Scan for the cell matching the given text and deliver its [x, y] coordinate at center. 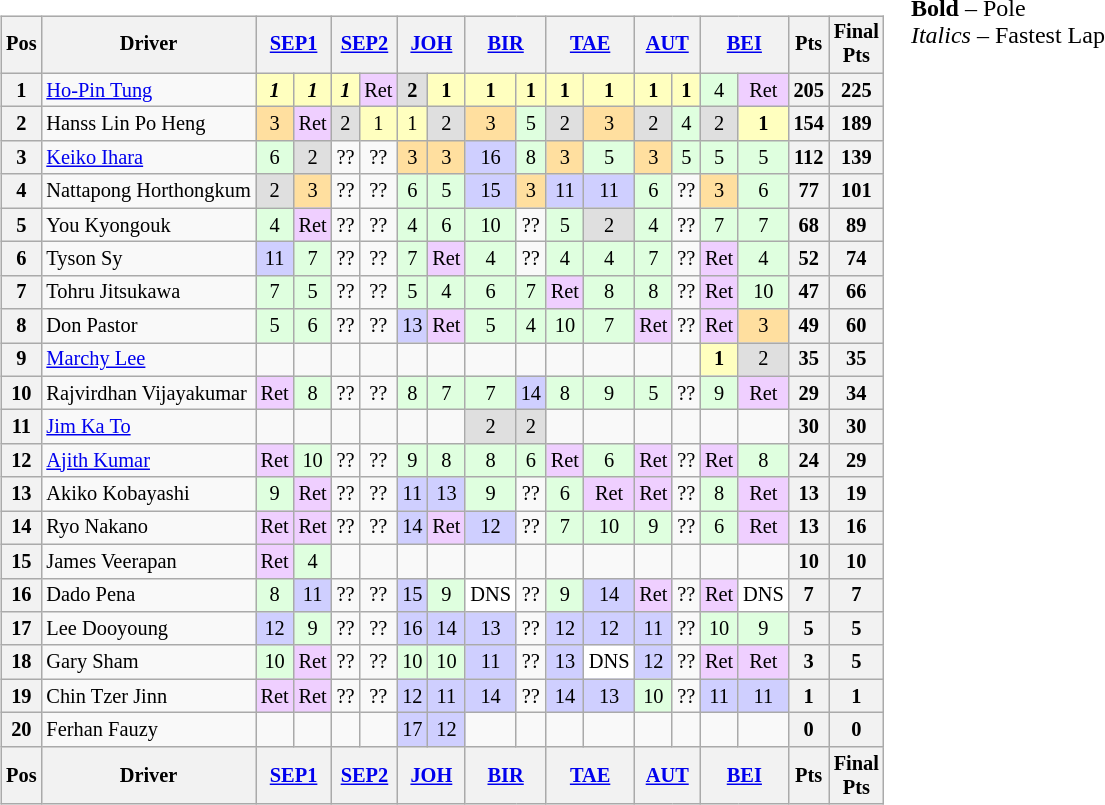
101 [856, 191]
189 [856, 124]
154 [809, 124]
Hanss Lin Po Heng [148, 124]
112 [809, 158]
Don Pastor [148, 326]
49 [809, 326]
68 [809, 225]
Rajvirdhan Vijayakumar [148, 393]
Ho-Pin Tung [148, 90]
47 [809, 292]
Akiko Kobayashi [148, 494]
66 [856, 292]
Ryo Nakano [148, 528]
Lee Dooyoung [148, 629]
34 [856, 393]
205 [809, 90]
Marchy Lee [148, 360]
74 [856, 259]
24 [809, 461]
77 [809, 191]
Tohru Jitsukawa [148, 292]
52 [809, 259]
60 [856, 326]
Chin Tzer Jinn [148, 696]
225 [856, 90]
Gary Sham [148, 662]
James Veerapan [148, 561]
89 [856, 225]
Keiko Ihara [148, 158]
Jim Ka To [148, 427]
Dado Pena [148, 595]
20 [21, 730]
Ferhan Fauzy [148, 730]
139 [856, 158]
Ajith Kumar [148, 461]
Nattapong Horthongkum [148, 191]
You Kyongouk [148, 225]
18 [21, 662]
Tyson Sy [148, 259]
